Extract the (x, y) coordinate from the center of the cell holding the provided text.  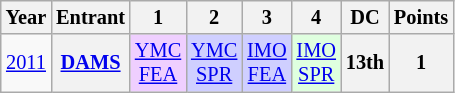
4 (316, 17)
IMOFEA (266, 63)
YMCFEA (158, 63)
YMCSPR (214, 63)
13th (365, 63)
DAMS (90, 63)
Points (421, 17)
IMOSPR (316, 63)
DC (365, 17)
3 (266, 17)
Year (26, 17)
2011 (26, 63)
Entrant (90, 17)
2 (214, 17)
